From the cell containing the given text, extract its center point as (X, Y) coordinate. 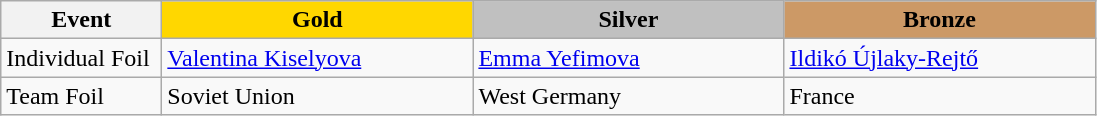
Ildikó Újlaky-Rejtő (940, 58)
West Germany (628, 96)
Event (82, 20)
Individual Foil (82, 58)
Soviet Union (318, 96)
France (940, 96)
Gold (318, 20)
Bronze (940, 20)
Team Foil (82, 96)
Valentina Kiselyova (318, 58)
Emma Yefimova (628, 58)
Silver (628, 20)
